Pinpoint the cell where the given text exists, returning its [X, Y] midpoint coordinate. 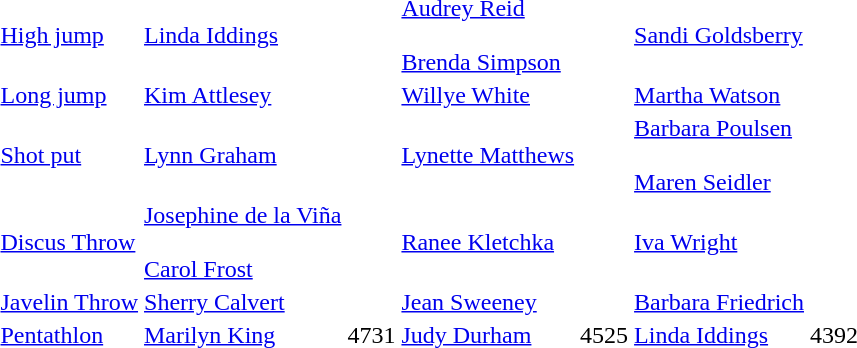
Iva Wright [720, 242]
Sherry Calvert [243, 302]
Jean Sweeney [488, 302]
Barbara Friedrich [720, 302]
Ranee Kletchka [488, 242]
Willye White [488, 95]
Lynn Graham [243, 155]
Barbara PoulsenMaren Seidler [720, 155]
Josephine de la ViñaCarol Frost [243, 242]
Kim Attlesey [243, 95]
Lynette Matthews [488, 155]
Martha Watson [720, 95]
